Determine the (X, Y) coordinate at the center of the cell enclosing the given text.  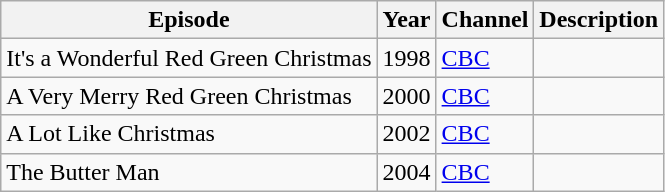
A Very Merry Red Green Christmas (189, 96)
The Butter Man (189, 172)
1998 (406, 58)
It's a Wonderful Red Green Christmas (189, 58)
Channel (485, 20)
Year (406, 20)
2002 (406, 134)
Episode (189, 20)
A Lot Like Christmas (189, 134)
2004 (406, 172)
2000 (406, 96)
Description (599, 20)
